Scan for the cell matching the given text and deliver its (X, Y) coordinate at center. 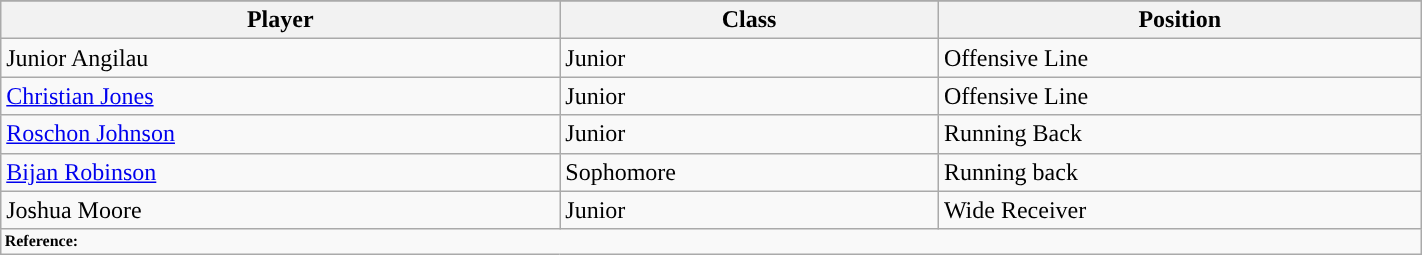
Sophomore (750, 172)
Class (750, 20)
Running back (1180, 172)
Joshua Moore (280, 210)
Bijan Robinson (280, 172)
Christian Jones (280, 96)
Reference: (711, 241)
Running Back (1180, 134)
Player (280, 20)
Position (1180, 20)
Junior Angilau (280, 58)
Wide Receiver (1180, 210)
Roschon Johnson (280, 134)
